Extract the [x, y] coordinate from the center of the cell holding the provided text.  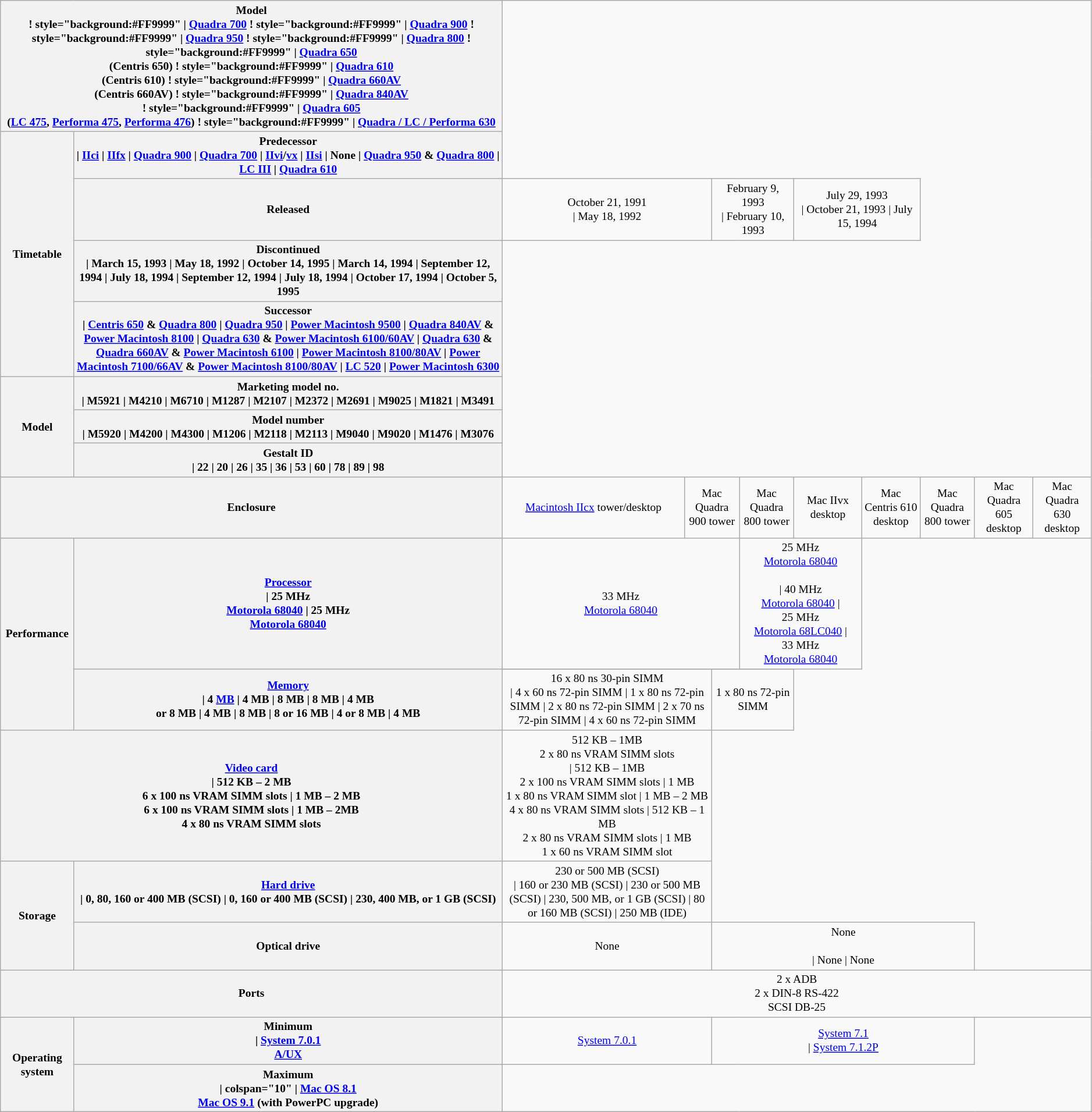
1 x 80 ns 72-pin SIMM [753, 699]
Mac Quadra 630 desktop [1062, 507]
Processor| 25 MHzMotorola 68040 | 25 MHzMotorola 68040 [288, 603]
October 21, 1991| May 18, 1992 [607, 209]
Model number| M5920 | M4200 | M4300 | M1206 | M2118 | M2113 | M9040 | M9020 | M1476 | M3076 [288, 426]
2 x ADB2 x DIN-8 RS-422SCSI DB-25 [796, 994]
None [607, 946]
Mac IIvx desktop [828, 507]
Video card| 512 KB – 2 MB6 x 100 ns VRAM SIMM slots | 1 MB – 2 MB6 x 100 ns VRAM SIMM slots | 1 MB – 2MB4 x 80 ns VRAM SIMM slots [251, 796]
Performance [37, 634]
Mac Centris 610 desktop [891, 507]
Timetable [37, 254]
16 x 80 ns 30-pin SIMM| 4 x 60 ns 72-pin SIMM | 1 x 80 ns 72-pin SIMM | 2 x 80 ns 72-pin SIMM | 2 x 70 ns 72-pin SIMM | 4 x 60 ns 72-pin SIMM [607, 699]
Macintosh IIcx tower/desktop [593, 507]
Enclosure [251, 507]
Mac Quadra 900 tower [712, 507]
Hard drive| 0, 80, 160 or 400 MB (SCSI) | 0, 160 or 400 MB (SCSI) | 230, 400 MB, or 1 GB (SCSI) [288, 891]
Model [37, 427]
33 MHzMotorola 68040 [620, 603]
Ports [251, 994]
None| None | None [844, 946]
Minimum| System 7.0.1A/UX [288, 1040]
Operating system [37, 1065]
February 9, 1993| February 10, 1993 [753, 209]
25 MHzMotorola 68040| 40 MHzMotorola 68040 | 25 MHzMotorola 68LC040 | 33 MHzMotorola 68040 [801, 603]
Optical drive [288, 946]
System 7.1| System 7.1.2P [844, 1040]
July 29, 1993| October 21, 1993 | July 15, 1994 [858, 209]
Released [288, 209]
230 or 500 MB (SCSI)| 160 or 230 MB (SCSI) | 230 or 500 MB (SCSI) | 230, 500 MB, or 1 GB (SCSI) | 80 or 160 MB (SCSI) | 250 MB (IDE) [607, 891]
Storage [37, 916]
System 7.0.1 [607, 1040]
Marketing model no.| M5921 | M4210 | M6710 | M1287 | M2107 | M2372 | M2691 | M9025 | M1821 | M3491 [288, 393]
Gestalt ID| 22 | 20 | 26 | 35 | 36 | 53 | 60 | 78 | 89 | 98 [288, 460]
Memory| 4 MB | 4 MB | 8 MB | 8 MB | 4 MB or 8 MB | 4 MB | 8 MB | 8 or 16 MB | 4 or 8 MB | 4 MB [288, 699]
Predecessor| IIci | IIfx | Quadra 900 | Quadra 700 | IIvi/vx | IIsi | None | Quadra 950 & Quadra 800 | LC III | Quadra 610 [288, 155]
Maximum| colspan="10" | Mac OS 8.1Mac OS 9.1 (with PowerPC upgrade) [288, 1088]
Mac Quadra 605 desktop [1004, 507]
